From the cell containing the given text, extract its center point as (x, y) coordinate. 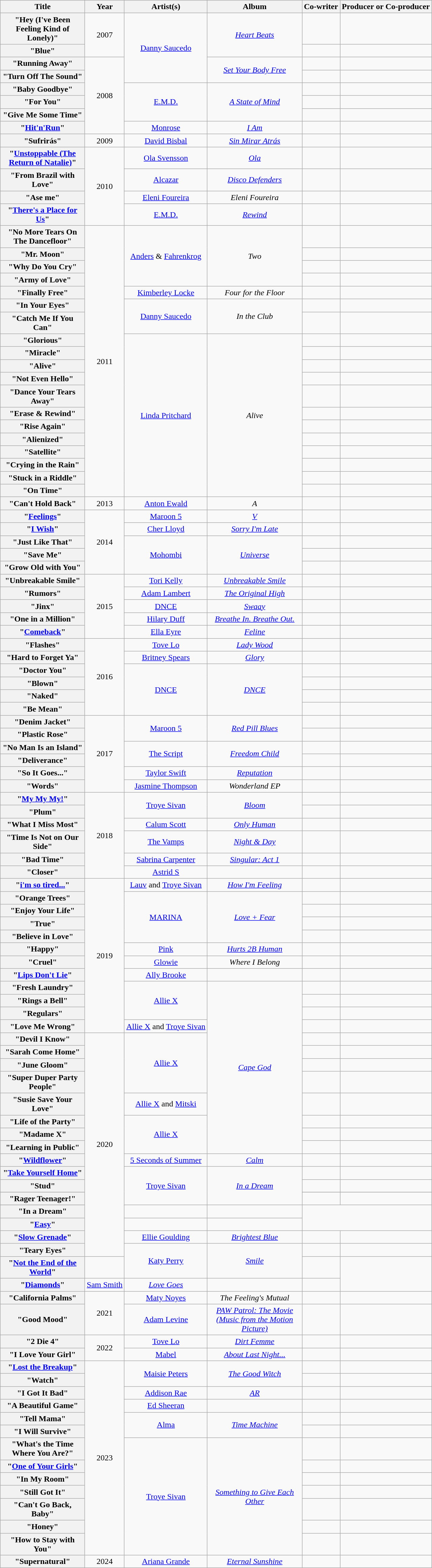
Love + Fear (255, 917)
"Unstoppable (The Return of Natalie)" (42, 158)
"In a Dream" (42, 1211)
Breathe In. Breathe Out. (255, 619)
Linda Pritchard (166, 415)
"In My Room" (42, 1479)
"Believe in Love" (42, 936)
"So It Goes..." (42, 773)
"Happy" (42, 949)
"Time Is Not on Our Side" (42, 842)
"Hey (I've Been Feeling Kind of Lonely)" (42, 29)
Glowie (166, 962)
"Glorious" (42, 340)
Ola (255, 158)
Cher Lloyd (166, 529)
"Finally Free" (42, 293)
Bloom (255, 805)
Love Goes (166, 1285)
Album (255, 7)
Dirt Femme (255, 1342)
Artist(s) (166, 7)
Title (42, 7)
"Just Like That" (42, 542)
2015 (105, 606)
MARINA (166, 917)
"Take Yourself Home" (42, 1173)
AR (255, 1393)
Four for the Floor (255, 293)
"Teary Eyes" (42, 1250)
"Diamonds" (42, 1285)
"Alive" (42, 366)
Kimberley Locke (166, 293)
Hurts 2B Human (255, 949)
PAW Patrol: The Movie (Music from the Motion Picture) (255, 1320)
"No Man Is an Island" (42, 747)
"Be Mean" (42, 709)
Lauv and Troye Sivan (166, 885)
"From Brazil with Love" (42, 180)
"2 Die 4" (42, 1342)
Anton Ewald (166, 503)
Pink (166, 949)
2020 (105, 1145)
"Watch" (42, 1380)
Ally Brooke (166, 975)
Feline (255, 632)
"Denim Jacket" (42, 722)
Taylor Swift (166, 773)
"Supernatural" (42, 1562)
"Regulars" (42, 1013)
Brightest Blue (255, 1237)
"Army of Love" (42, 280)
Co-writer (321, 7)
"Not the End of the World" (42, 1267)
2007 (105, 35)
"Mr. Moon" (42, 254)
"Erase & Rewind" (42, 413)
The Original High (255, 593)
Maty Noyes (166, 1297)
2024 (105, 1562)
Cape God (255, 1068)
2014 (105, 542)
Astrid S (166, 872)
"How to Stay with You" (42, 1544)
"Super Duper Party People" (42, 1082)
Two (255, 256)
Ed Sheeran (166, 1406)
Singular: Act 1 (255, 859)
Producer or Co-producer (386, 7)
"In Your Eyes" (42, 305)
Ola Svensson (166, 158)
"Rings a Bell" (42, 1000)
"Ase me" (42, 197)
2022 (105, 1348)
"Orange Trees" (42, 898)
Rewind (255, 215)
2013 (105, 503)
Allie X and Troye Sivan (166, 1026)
Anders & Fahrenkrog (166, 256)
2017 (105, 754)
Eternal Sunshine (255, 1562)
Sabrina Carpenter (166, 859)
Lady Wood (255, 645)
"Good Mood" (42, 1320)
I Am (255, 128)
Something to Give Each Other (255, 1496)
2018 (105, 835)
"Stud" (42, 1186)
2010 (105, 186)
"Stuck in a Riddle" (42, 478)
Swaay (255, 606)
"Give Me Some Time" (42, 115)
"Baby Goodbye" (42, 89)
Calm (255, 1160)
Time Machine (255, 1425)
"Comeback" (42, 632)
"A Beautiful Game" (42, 1406)
"Love Me Wrong" (42, 1026)
"Unbreakable Smile" (42, 580)
"Fresh Laundry" (42, 988)
"I Got It Bad" (42, 1393)
Addison Rae (166, 1393)
"I Will Survive" (42, 1431)
"Plastic Rose" (42, 735)
In the Club (255, 317)
Ella Eyre (166, 632)
"Jinx" (42, 606)
The Vamps (166, 842)
Alive (255, 415)
"Dance Your Tears Away" (42, 396)
"One of Your Girls" (42, 1466)
Britney Spears (166, 658)
"Still Got It" (42, 1492)
"Naked" (42, 696)
Smile (255, 1261)
2023 (105, 1458)
How I'm Feeling (255, 885)
"Cruel" (42, 962)
"Blue" (42, 51)
Sin Mirar Atrás (255, 140)
"Madame X" (42, 1134)
Sorry I'm Late (255, 529)
Alcazar (166, 180)
"Sufrirás" (42, 140)
Mabel (166, 1354)
"Alienized" (42, 439)
2016 (105, 677)
"Deliverance" (42, 760)
"Flashes" (42, 645)
"For You" (42, 102)
"Miracle" (42, 353)
Katy Perry (166, 1261)
"I Wish" (42, 529)
"Grow Old with You" (42, 568)
Mohombi (166, 555)
2008 (105, 95)
"True" (42, 924)
Night & Day (255, 842)
"Lost the Breakup" (42, 1367)
"Devil I Know" (42, 1039)
"Catch Me If You Can" (42, 323)
"i'm so tired..." (42, 885)
Adam Levine (166, 1320)
5 Seconds of Summer (166, 1160)
"Blown" (42, 683)
Freedom Child (255, 754)
Ellie Goulding (166, 1237)
"Tell Mama" (42, 1419)
"Lips Don't Lie" (42, 975)
Set Your Body Free (255, 70)
About Last Night... (255, 1354)
"I Love Your Girl" (42, 1354)
Tori Kelly (166, 580)
"Closer" (42, 872)
The Script (166, 754)
"Doctor You" (42, 670)
"Crying in the Rain" (42, 465)
Red Pill Blues (255, 728)
"Rager Teenager!" (42, 1199)
"Satellite" (42, 452)
Heart Beats (255, 35)
Adam Lambert (166, 593)
"What I Miss Most" (42, 824)
"June Gloom" (42, 1065)
"Honey" (42, 1526)
"Rumors" (42, 593)
Sam Smith (105, 1285)
2011 (105, 361)
Reputation (255, 773)
In a Dream (255, 1186)
Alma (166, 1425)
"My My My!" (42, 799)
Where I Belong (255, 962)
David Bisbal (166, 140)
A (255, 503)
Maisie Peters (166, 1374)
The Feeling's Mutual (255, 1297)
"Easy" (42, 1224)
A State of Mind (255, 102)
The Good Witch (255, 1374)
"Hard to Forget Ya" (42, 658)
Wonderland EP (255, 786)
"Learning in Public" (42, 1147)
"No More Tears On The Dancefloor" (42, 237)
"Not Even Hello" (42, 379)
2021 (105, 1313)
Calum Scott (166, 824)
"Bad Time" (42, 859)
Glory (255, 658)
Ariana Grande (166, 1562)
"One in a Million" (42, 619)
"Words" (42, 786)
Year (105, 7)
V (255, 516)
Monrose (166, 128)
Jasmine Thompson (166, 786)
"Hit'n'Run" (42, 128)
"Turn Off The Sound" (42, 76)
"Enjoy Your Life" (42, 911)
"Rise Again" (42, 426)
Hilary Duff (166, 619)
"Feelings" (42, 516)
"Running Away" (42, 63)
2019 (105, 956)
"Susie Save Your Love" (42, 1104)
"Sarah Come Home" (42, 1052)
"California Palms" (42, 1297)
2009 (105, 140)
"Slow Grenade" (42, 1237)
"Life of the Party" (42, 1122)
"Can't Go Back, Baby" (42, 1509)
"Plum" (42, 811)
"There's a Place for Us" (42, 215)
Disco Defenders (255, 180)
"Wildflower" (42, 1160)
"Can't Hold Back" (42, 503)
"What's the Time Where You Are?" (42, 1449)
Universe (255, 555)
Unbreakable Smile (255, 580)
"Why Do You Cry" (42, 267)
"Save Me" (42, 555)
"On Time" (42, 491)
Allie X and Mitski (166, 1104)
Only Human (255, 824)
